Scan for the cell matching the given text and deliver its (X, Y) coordinate at center. 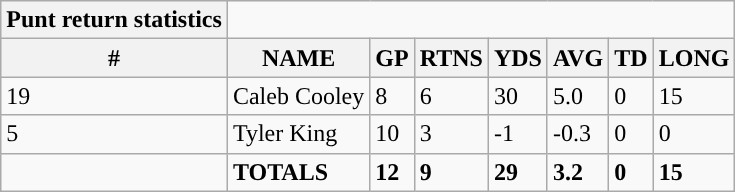
12 (392, 172)
Punt return statistics (114, 20)
5 (114, 134)
NAME (298, 58)
Tyler King (298, 134)
-1 (518, 134)
30 (518, 96)
# (114, 58)
8 (392, 96)
RTNS (451, 58)
TD (631, 58)
29 (518, 172)
LONG (694, 58)
5.0 (578, 96)
9 (451, 172)
TOTALS (298, 172)
AVG (578, 58)
6 (451, 96)
GP (392, 58)
YDS (518, 58)
-0.3 (578, 134)
3 (451, 134)
3.2 (578, 172)
19 (114, 96)
Caleb Cooley (298, 96)
10 (392, 134)
